Identify which cell holds the provided text, then report its [X, Y] central coordinate. 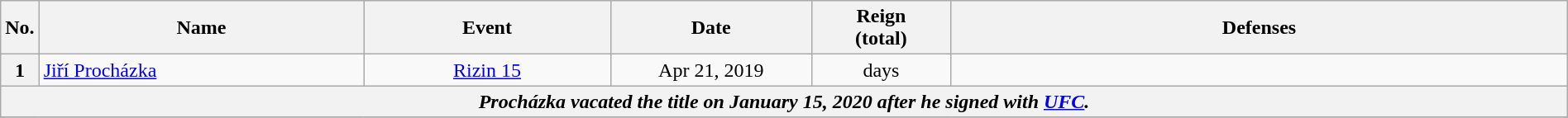
Procházka vacated the title on January 15, 2020 after he signed with UFC. [784, 101]
days [882, 70]
Defenses [1259, 28]
Date [711, 28]
Name [201, 28]
Event [488, 28]
Apr 21, 2019 [711, 70]
1 [20, 70]
No. [20, 28]
Rizin 15 [488, 70]
Jiří Procházka [201, 70]
Reign(total) [882, 28]
